Determine the (X, Y) coordinate at the center of the cell enclosing the given text.  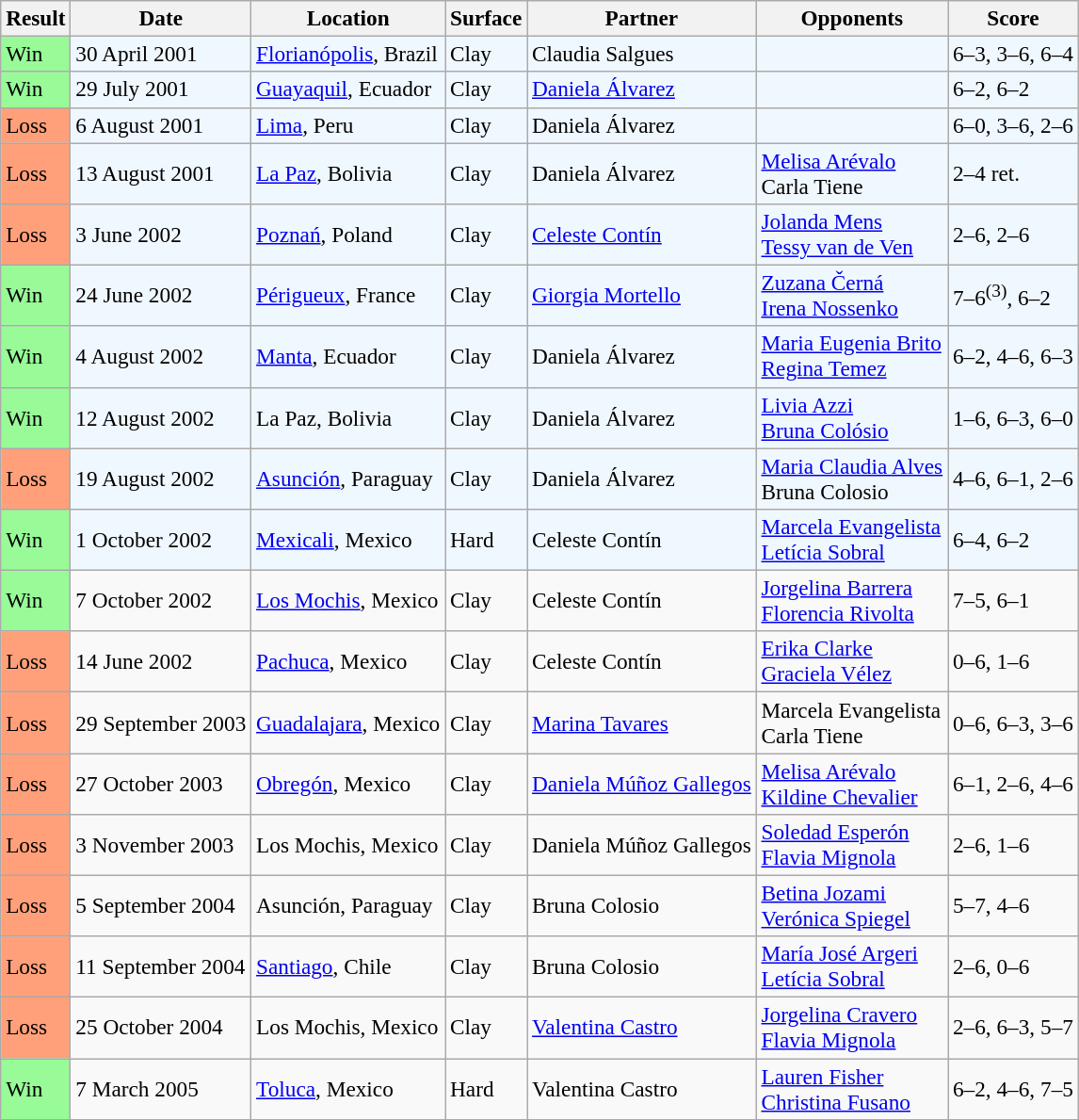
5–7, 4–6 (1013, 906)
Result (36, 18)
0–6, 1–6 (1013, 661)
Melisa Arévalo Kildine Chevalier (851, 784)
Erika Clarke Graciela Vélez (851, 661)
Lauren Fisher Christina Fusano (851, 1089)
Betina Jozami Verónica Spiegel (851, 906)
7–6(3), 6–2 (1013, 296)
6–3, 3–6, 6–4 (1013, 54)
Maria Claudia Alves Bruna Colosio (851, 479)
Giorgia Mortello (642, 296)
29 September 2003 (161, 722)
2–6, 2–6 (1013, 234)
6–2, 4–6, 6–3 (1013, 356)
2–6, 1–6 (1013, 844)
Obregón, Mexico (348, 784)
13 August 2001 (161, 173)
4–6, 6–1, 2–6 (1013, 479)
Livia Azzi Bruna Colósio (851, 418)
Jolanda Mens Tessy van de Ven (851, 234)
4 August 2002 (161, 356)
Jorgelina Barrera Florencia Rivolta (851, 601)
Manta, Ecuador (348, 356)
Surface (486, 18)
Zuzana Černá Irena Nossenko (851, 296)
6–0, 3–6, 2–6 (1013, 125)
24 June 2002 (161, 296)
3 June 2002 (161, 234)
7 March 2005 (161, 1089)
19 August 2002 (161, 479)
Périgueux, France (348, 296)
Marina Tavares (642, 722)
Pachuca, Mexico (348, 661)
2–6, 6–3, 5–7 (1013, 1027)
Opponents (851, 18)
Date (161, 18)
1 October 2002 (161, 539)
6–2, 4–6, 7–5 (1013, 1089)
30 April 2001 (161, 54)
Santiago, Chile (348, 966)
14 June 2002 (161, 661)
Soledad Esperón Flavia Mignola (851, 844)
29 July 2001 (161, 89)
27 October 2003 (161, 784)
Claudia Salgues (642, 54)
Lima, Peru (348, 125)
12 August 2002 (161, 418)
Jorgelina Cravero Flavia Mignola (851, 1027)
3 November 2003 (161, 844)
Florianópolis, Brazil (348, 54)
6–1, 2–6, 4–6 (1013, 784)
Score (1013, 18)
7 October 2002 (161, 601)
Marcela Evangelista Carla Tiene (851, 722)
25 October 2004 (161, 1027)
5 September 2004 (161, 906)
Guayaquil, Ecuador (348, 89)
Maria Eugenia Brito Regina Temez (851, 356)
Poznań, Poland (348, 234)
6 August 2001 (161, 125)
Marcela Evangelista Letícia Sobral (851, 539)
6–4, 6–2 (1013, 539)
7–5, 6–1 (1013, 601)
11 September 2004 (161, 966)
Guadalajara, Mexico (348, 722)
0–6, 6–3, 3–6 (1013, 722)
María José Argeri Letícia Sobral (851, 966)
Melisa Arévalo Carla Tiene (851, 173)
2–6, 0–6 (1013, 966)
2–4 ret. (1013, 173)
Location (348, 18)
Partner (642, 18)
Toluca, Mexico (348, 1089)
1–6, 6–3, 6–0 (1013, 418)
Mexicali, Mexico (348, 539)
6–2, 6–2 (1013, 89)
